Output the (x, y) coordinate of the center of the cell containing the given text.  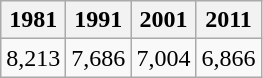
8,213 (34, 58)
2011 (228, 20)
1991 (98, 20)
7,004 (164, 58)
2001 (164, 20)
1981 (34, 20)
6,866 (228, 58)
7,686 (98, 58)
